Detect which cell encompasses the target text, then output its (x, y) center coordinate. 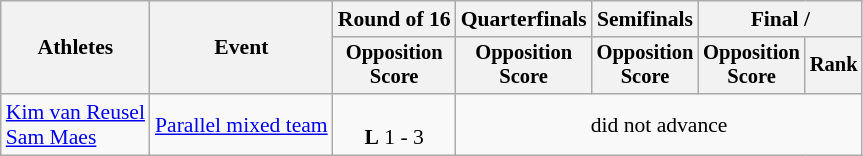
Semifinals (646, 19)
L 1 - 3 (394, 124)
did not advance (660, 124)
Kim van ReuselSam Maes (76, 124)
Round of 16 (394, 19)
Parallel mixed team (242, 124)
Event (242, 48)
Rank (834, 66)
Final / (780, 19)
Athletes (76, 48)
Quarterfinals (524, 19)
